Pinpoint the cell where the given text exists, returning its [x, y] midpoint coordinate. 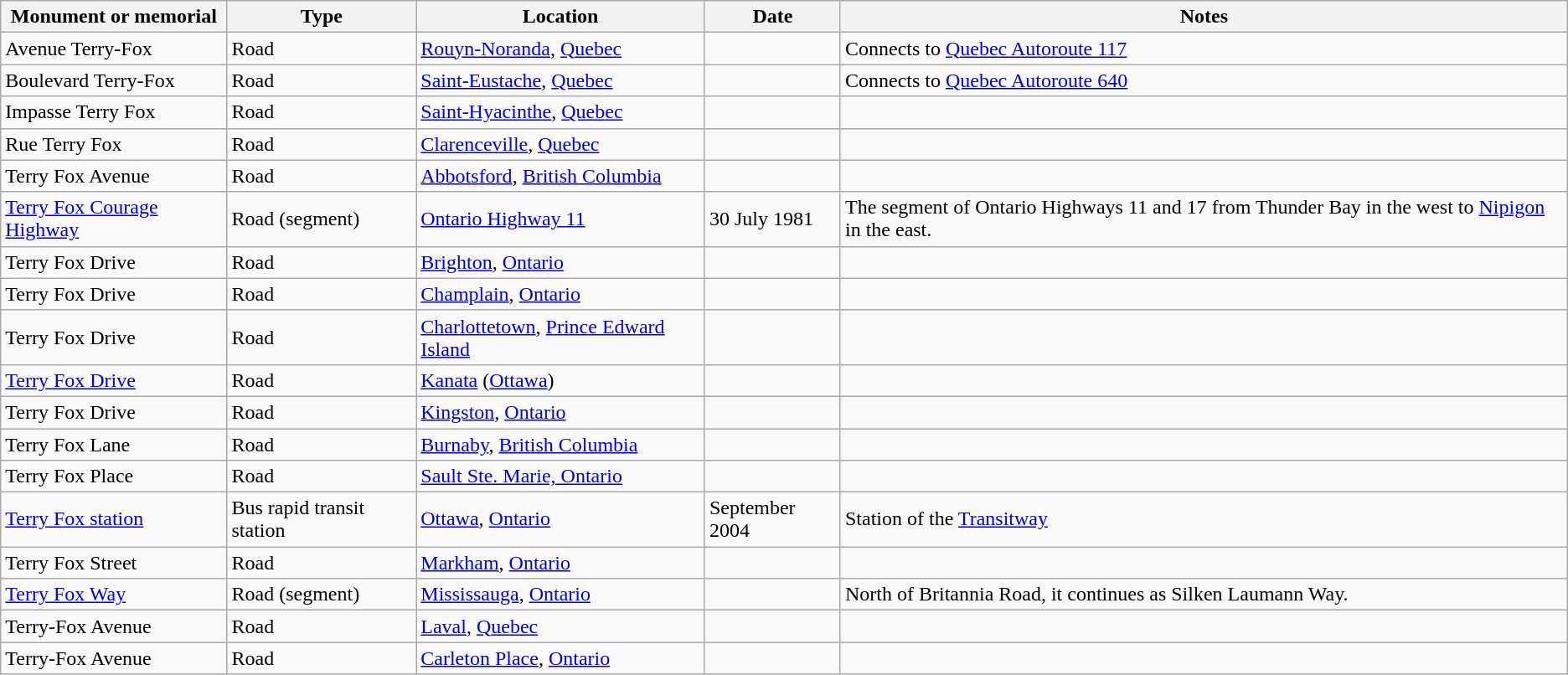
Impasse Terry Fox [114, 112]
Brighton, Ontario [561, 262]
Rouyn-Noranda, Quebec [561, 49]
Boulevard Terry-Fox [114, 80]
Station of the Transitway [1204, 519]
Mississauga, Ontario [561, 595]
Terry Fox Street [114, 563]
Laval, Quebec [561, 626]
Terry Fox Place [114, 477]
Terry Fox station [114, 519]
Bus rapid transit station [322, 519]
Avenue Terry-Fox [114, 49]
Monument or memorial [114, 17]
Carleton Place, Ontario [561, 658]
Champlain, Ontario [561, 294]
Type [322, 17]
The segment of Ontario Highways 11 and 17 from Thunder Bay in the west to Nipigon in the east. [1204, 219]
Location [561, 17]
Terry Fox Lane [114, 445]
Notes [1204, 17]
Connects to Quebec Autoroute 640 [1204, 80]
Ontario Highway 11 [561, 219]
September 2004 [772, 519]
Connects to Quebec Autoroute 117 [1204, 49]
Date [772, 17]
Sault Ste. Marie, Ontario [561, 477]
30 July 1981 [772, 219]
Terry Fox Way [114, 595]
Saint-Hyacinthe, Quebec [561, 112]
Abbotsford, British Columbia [561, 176]
Kingston, Ontario [561, 412]
Ottawa, Ontario [561, 519]
Markham, Ontario [561, 563]
Saint-Eustache, Quebec [561, 80]
Rue Terry Fox [114, 144]
Terry Fox Avenue [114, 176]
Charlottetown, Prince Edward Island [561, 337]
Clarenceville, Quebec [561, 144]
Terry Fox Courage Highway [114, 219]
Kanata (Ottawa) [561, 380]
Burnaby, British Columbia [561, 445]
North of Britannia Road, it continues as Silken Laumann Way. [1204, 595]
